Search for the cell housing the specified text and yield its [x, y] center coordinate. 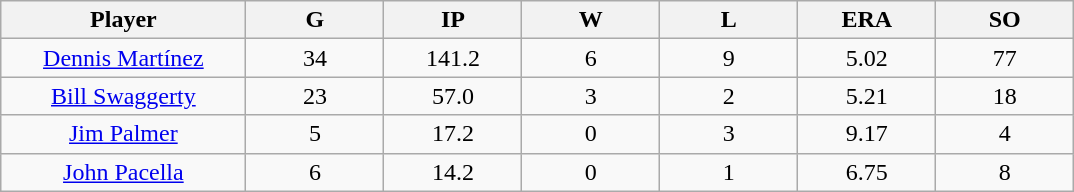
23 [315, 96]
77 [1005, 58]
2 [729, 96]
IP [453, 20]
17.2 [453, 134]
141.2 [453, 58]
1 [729, 172]
57.0 [453, 96]
4 [1005, 134]
5.02 [867, 58]
14.2 [453, 172]
9 [729, 58]
L [729, 20]
G [315, 20]
5.21 [867, 96]
8 [1005, 172]
Bill Swaggerty [124, 96]
ERA [867, 20]
9.17 [867, 134]
W [591, 20]
Player [124, 20]
Jim Palmer [124, 134]
John Pacella [124, 172]
6.75 [867, 172]
SO [1005, 20]
5 [315, 134]
Dennis Martínez [124, 58]
34 [315, 58]
18 [1005, 96]
